Return (X, Y) of the center of cell containing provided text 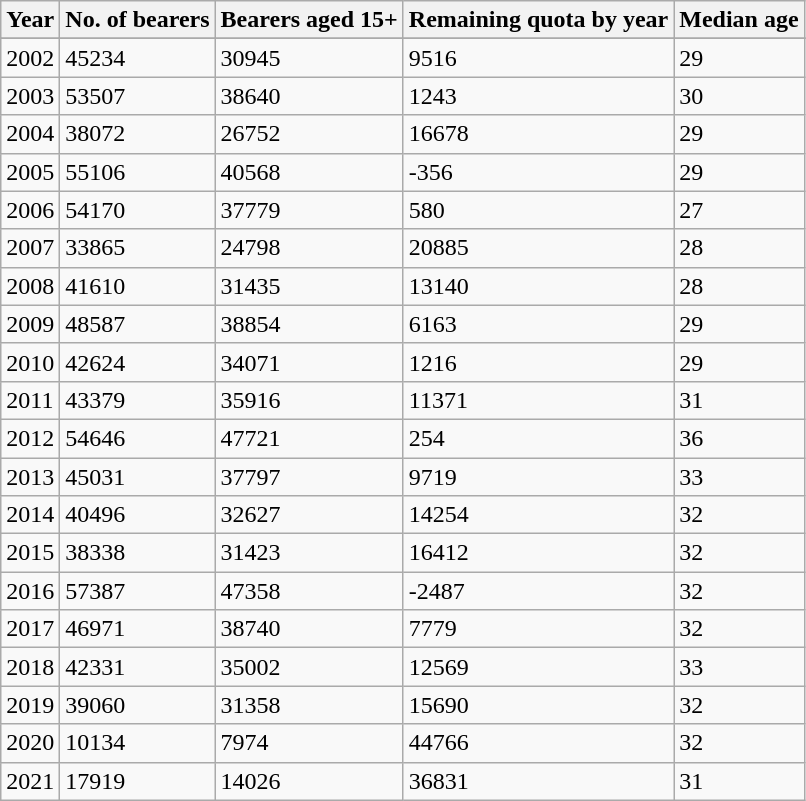
16412 (538, 553)
41610 (138, 286)
39060 (138, 705)
2018 (30, 667)
45031 (138, 477)
31358 (309, 705)
2016 (30, 591)
42624 (138, 362)
47358 (309, 591)
6163 (538, 324)
2014 (30, 515)
48587 (138, 324)
38740 (309, 629)
1243 (538, 96)
2002 (30, 58)
17919 (138, 781)
47721 (309, 438)
2019 (30, 705)
54170 (138, 210)
35002 (309, 667)
2021 (30, 781)
54646 (138, 438)
32627 (309, 515)
43379 (138, 400)
38338 (138, 553)
580 (538, 210)
2003 (30, 96)
2009 (30, 324)
2005 (30, 172)
20885 (538, 248)
2012 (30, 438)
37779 (309, 210)
40496 (138, 515)
27 (739, 210)
46971 (138, 629)
Median age (739, 20)
31435 (309, 286)
7974 (309, 743)
2007 (30, 248)
2008 (30, 286)
2004 (30, 134)
Bearers aged 15+ (309, 20)
38640 (309, 96)
Remaining quota by year (538, 20)
2013 (30, 477)
30945 (309, 58)
9516 (538, 58)
33865 (138, 248)
13140 (538, 286)
30 (739, 96)
15690 (538, 705)
-356 (538, 172)
2020 (30, 743)
2006 (30, 210)
14026 (309, 781)
35916 (309, 400)
7779 (538, 629)
36831 (538, 781)
55106 (138, 172)
34071 (309, 362)
45234 (138, 58)
9719 (538, 477)
31423 (309, 553)
2015 (30, 553)
24798 (309, 248)
38072 (138, 134)
36 (739, 438)
12569 (538, 667)
44766 (538, 743)
40568 (309, 172)
38854 (309, 324)
57387 (138, 591)
Year (30, 20)
254 (538, 438)
2017 (30, 629)
53507 (138, 96)
-2487 (538, 591)
2011 (30, 400)
16678 (538, 134)
11371 (538, 400)
42331 (138, 667)
37797 (309, 477)
26752 (309, 134)
14254 (538, 515)
2010 (30, 362)
No. of bearers (138, 20)
10134 (138, 743)
1216 (538, 362)
